Find where the given text appears and provide that cell's center as (x, y) coordinate. 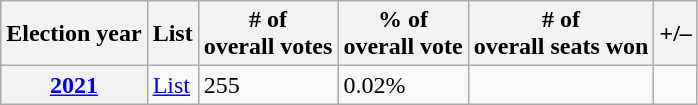
0.02% (403, 85)
Election year (74, 34)
# ofoverall votes (268, 34)
2021 (74, 85)
255 (268, 85)
+/– (676, 34)
% ofoverall vote (403, 34)
# ofoverall seats won (561, 34)
